Scan for the cell matching the given text and deliver its [x, y] coordinate at center. 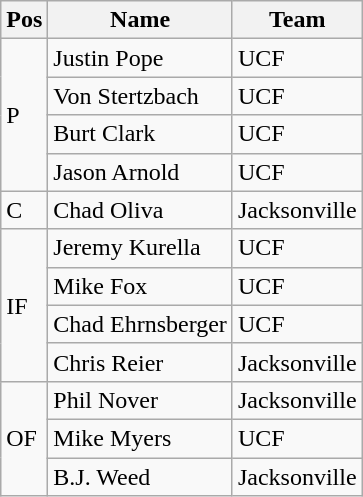
Von Stertzbach [140, 96]
Justin Pope [140, 58]
Burt Clark [140, 134]
Chad Oliva [140, 210]
Jason Arnold [140, 172]
P [24, 115]
Chad Ehrnsberger [140, 324]
OF [24, 438]
Team [297, 20]
C [24, 210]
IF [24, 305]
Mike Myers [140, 438]
Pos [24, 20]
Chris Reier [140, 362]
Name [140, 20]
Mike Fox [140, 286]
Jeremy Kurella [140, 248]
B.J. Weed [140, 477]
Phil Nover [140, 400]
